Scan for the cell matching the given text and deliver its [x, y] coordinate at center. 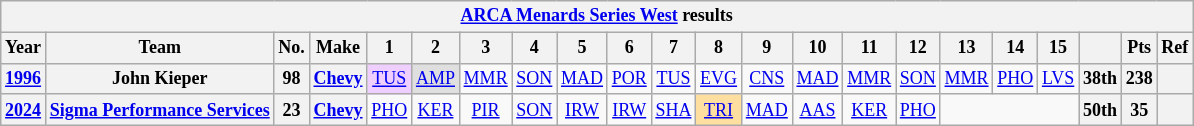
15 [1058, 48]
9 [766, 48]
TRI [719, 110]
8 [719, 48]
1996 [24, 78]
POR [629, 78]
238 [1139, 78]
1 [390, 48]
98 [292, 78]
CNS [766, 78]
10 [818, 48]
PIR [486, 110]
12 [918, 48]
Sigma Performance Services [160, 110]
Pts [1139, 48]
13 [966, 48]
AMP [436, 78]
5 [582, 48]
4 [534, 48]
SHA [674, 110]
50th [1100, 110]
John Kieper [160, 78]
7 [674, 48]
23 [292, 110]
11 [870, 48]
AAS [818, 110]
2024 [24, 110]
Ref [1175, 48]
Team [160, 48]
2 [436, 48]
35 [1139, 110]
6 [629, 48]
38th [1100, 78]
Year [24, 48]
Make [338, 48]
LVS [1058, 78]
3 [486, 48]
14 [1016, 48]
No. [292, 48]
ARCA Menards Series West results [597, 16]
EVG [719, 78]
